Identify which cell holds the provided text, then report its [x, y] central coordinate. 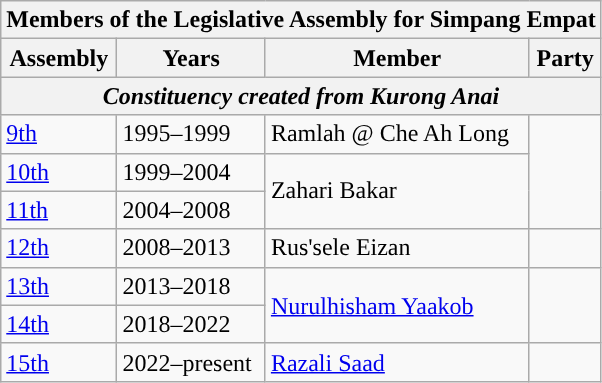
14th [59, 324]
2004–2008 [191, 210]
2018–2022 [191, 324]
12th [59, 248]
2008–2013 [191, 248]
10th [59, 172]
Razali Saad [397, 362]
Rus'sele Eizan [397, 248]
1995–1999 [191, 134]
2013–2018 [191, 286]
Nurulhisham Yaakob [397, 305]
Constituency created from Kurong Anai [302, 96]
9th [59, 134]
2022–present [191, 362]
Party [565, 58]
13th [59, 286]
Assembly [59, 58]
Years [191, 58]
11th [59, 210]
Zahari Bakar [397, 191]
15th [59, 362]
1999–2004 [191, 172]
Ramlah @ Che Ah Long [397, 134]
Members of the Legislative Assembly for Simpang Empat [302, 20]
Member [397, 58]
